For the text-containing cell, return its midpoint in (X, Y) coordinate format. 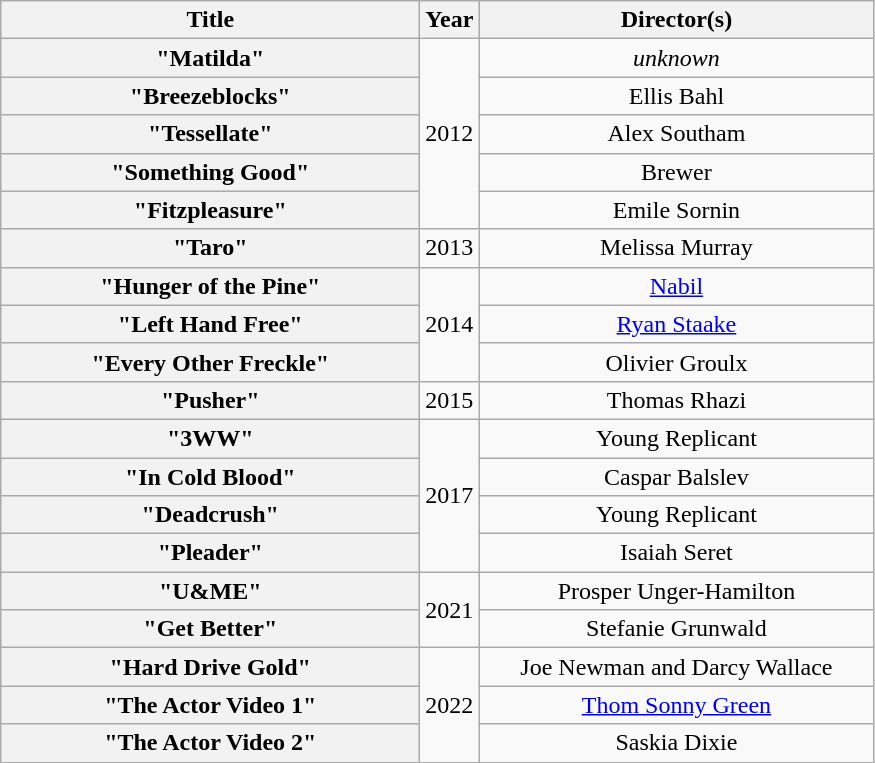
"Taro" (210, 248)
2013 (450, 248)
"In Cold Blood" (210, 477)
Olivier Groulx (676, 362)
Year (450, 20)
2021 (450, 610)
Thom Sonny Green (676, 705)
2014 (450, 324)
Ellis Bahl (676, 96)
2017 (450, 495)
Melissa Murray (676, 248)
Title (210, 20)
Saskia Dixie (676, 743)
"Tessellate" (210, 134)
"The Actor Video 2" (210, 743)
Joe Newman and Darcy Wallace (676, 667)
Director(s) (676, 20)
Isaiah Seret (676, 553)
2015 (450, 400)
Nabil (676, 286)
Thomas Rhazi (676, 400)
"Breezeblocks" (210, 96)
"3WW" (210, 438)
Ryan Staake (676, 324)
Brewer (676, 172)
"Every Other Freckle" (210, 362)
"The Actor Video 1" (210, 705)
"Hard Drive Gold" (210, 667)
Prosper Unger-Hamilton (676, 591)
unknown (676, 58)
Stefanie Grunwald (676, 629)
"Matilda" (210, 58)
"U&ME" (210, 591)
"Pusher" (210, 400)
2012 (450, 134)
"Get Better" (210, 629)
Alex Southam (676, 134)
Emile Sornin (676, 210)
"Fitzpleasure" (210, 210)
"Deadcrush" (210, 515)
"Pleader" (210, 553)
"Something Good" (210, 172)
"Hunger of the Pine" (210, 286)
Caspar Balslev (676, 477)
2022 (450, 705)
"Left Hand Free" (210, 324)
